Pinpoint the cell where the given text exists, returning its [x, y] midpoint coordinate. 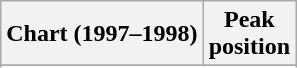
Chart (1997–1998) [102, 34]
Peakposition [249, 34]
